Search for the cell housing the specified text and yield its [x, y] center coordinate. 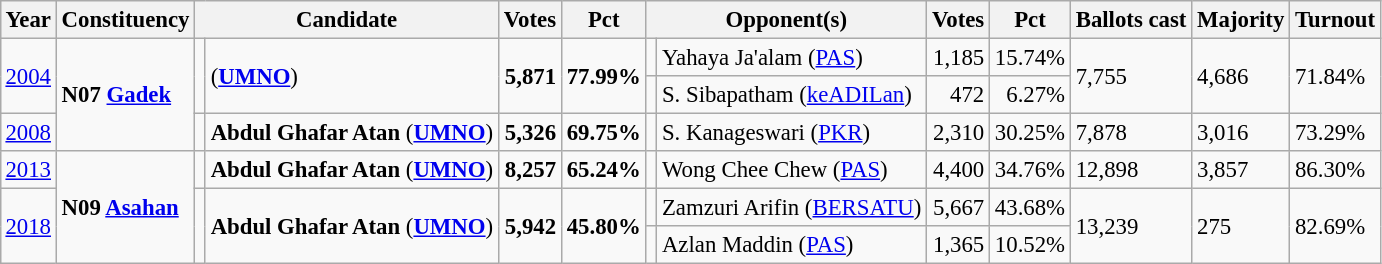
82.69% [1336, 226]
43.68% [1030, 208]
2008 [28, 133]
13,239 [1130, 226]
Wong Chee Chew (PAS) [792, 170]
5,871 [530, 76]
Zamzuri Arifin (BERSATU) [792, 208]
N07 Gadek [125, 94]
472 [958, 95]
86.30% [1336, 170]
77.99% [604, 76]
N09 Asahan [125, 208]
Opponent(s) [786, 20]
73.29% [1336, 133]
Constituency [125, 20]
Azlan Maddin (PAS) [792, 245]
34.76% [1030, 170]
65.24% [604, 170]
8,257 [530, 170]
5,326 [530, 133]
1,365 [958, 245]
30.25% [1030, 133]
69.75% [604, 133]
7,878 [1130, 133]
Year [28, 20]
2013 [28, 170]
4,686 [1241, 76]
45.80% [604, 226]
15.74% [1030, 57]
275 [1241, 226]
2004 [28, 76]
Turnout [1336, 20]
3,857 [1241, 170]
12,898 [1130, 170]
4,400 [958, 170]
10.52% [1030, 245]
2,310 [958, 133]
5,942 [530, 226]
71.84% [1336, 76]
Candidate [347, 20]
5,667 [958, 208]
1,185 [958, 57]
S. Sibapatham (keADILan) [792, 95]
3,016 [1241, 133]
Ballots cast [1130, 20]
Majority [1241, 20]
(UMNO) [352, 76]
Yahaya Ja'alam (PAS) [792, 57]
S. Kanageswari (PKR) [792, 133]
7,755 [1130, 76]
6.27% [1030, 95]
2018 [28, 226]
